Identify which cell holds the provided text, then report its [X, Y] central coordinate. 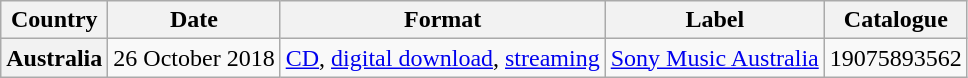
Date [194, 20]
Sony Music Australia [714, 58]
Format [442, 20]
Label [714, 20]
Catalogue [896, 20]
CD, digital download, streaming [442, 58]
Country [54, 20]
26 October 2018 [194, 58]
Australia [54, 58]
19075893562 [896, 58]
